Locate the cell with the specified text and output its [X, Y] center coordinate. 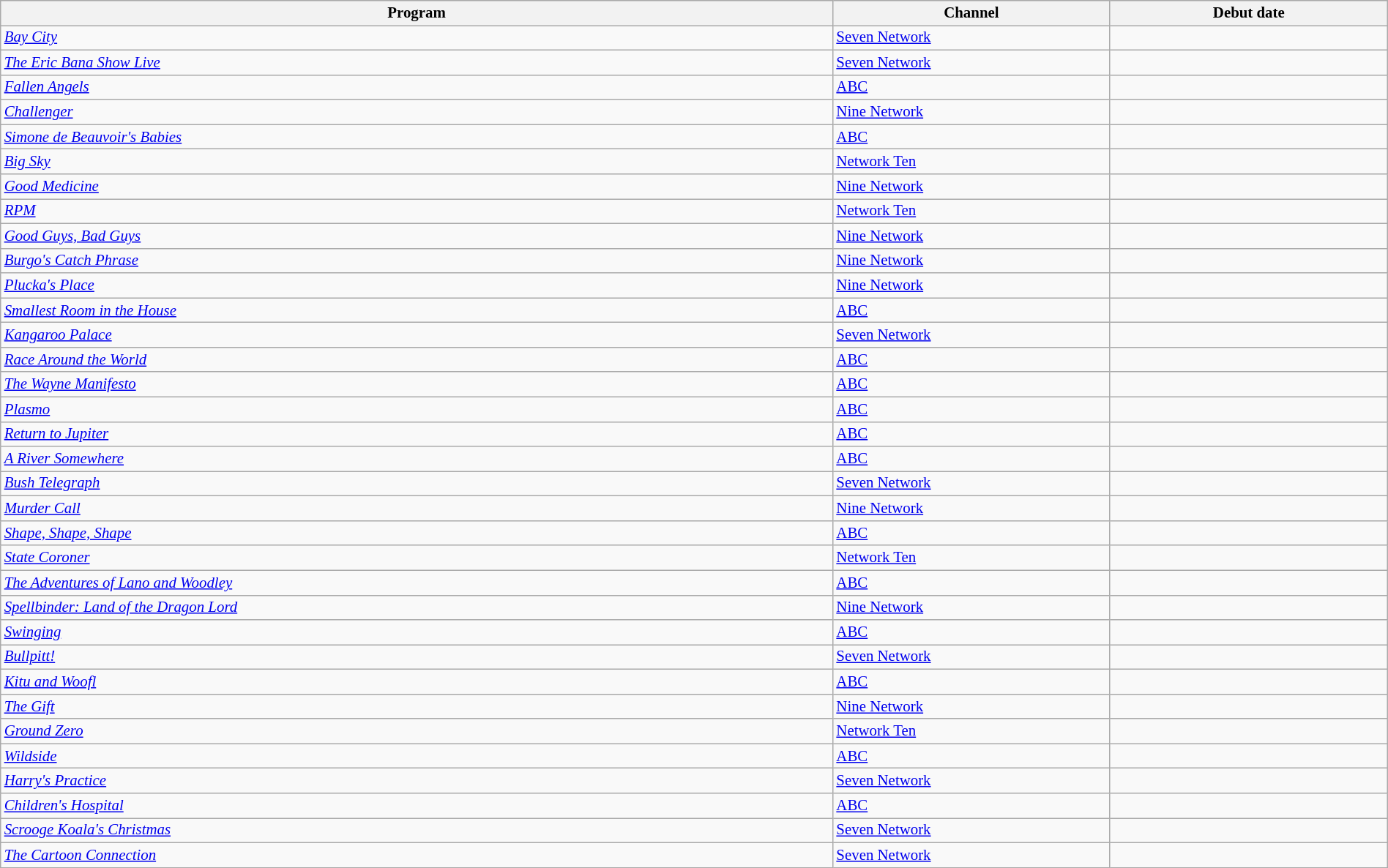
Bullpitt! [417, 657]
Harry's Practice [417, 781]
The Wayne Manifesto [417, 384]
The Adventures of Lano and Woodley [417, 583]
Plucka's Place [417, 285]
Challenger [417, 112]
Good Guys, Bad Guys [417, 236]
Swinging [417, 632]
RPM [417, 211]
Simone de Beauvoir's Babies [417, 137]
Fallen Angels [417, 87]
Kitu and Woofl [417, 681]
State Coroner [417, 558]
Channel [971, 13]
Spellbinder: Land of the Dragon Lord [417, 607]
The Gift [417, 706]
Smallest Room in the House [417, 310]
Good Medicine [417, 187]
The Cartoon Connection [417, 855]
Program [417, 13]
Bay City [417, 37]
The Eric Bana Show Live [417, 62]
Race Around the World [417, 359]
Murder Call [417, 509]
Scrooge Koala's Christmas [417, 831]
A River Somewhere [417, 459]
Kangaroo Palace [417, 335]
Burgo's Catch Phrase [417, 261]
Return to Jupiter [417, 434]
Bush Telegraph [417, 484]
Ground Zero [417, 731]
Debut date [1249, 13]
Big Sky [417, 162]
Children's Hospital [417, 806]
Wildside [417, 756]
Plasmo [417, 409]
Shape, Shape, Shape [417, 533]
